Pinpoint the cell where the given text exists, returning its (x, y) midpoint coordinate. 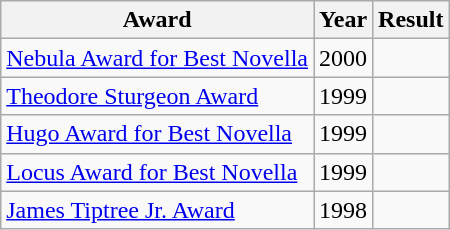
Year (344, 20)
2000 (344, 58)
Result (411, 20)
Hugo Award for Best Novella (158, 134)
Award (158, 20)
Nebula Award for Best Novella (158, 58)
Locus Award for Best Novella (158, 172)
James Tiptree Jr. Award (158, 210)
Theodore Sturgeon Award (158, 96)
1998 (344, 210)
